Output the [x, y] coordinate of the center of the cell containing the given text.  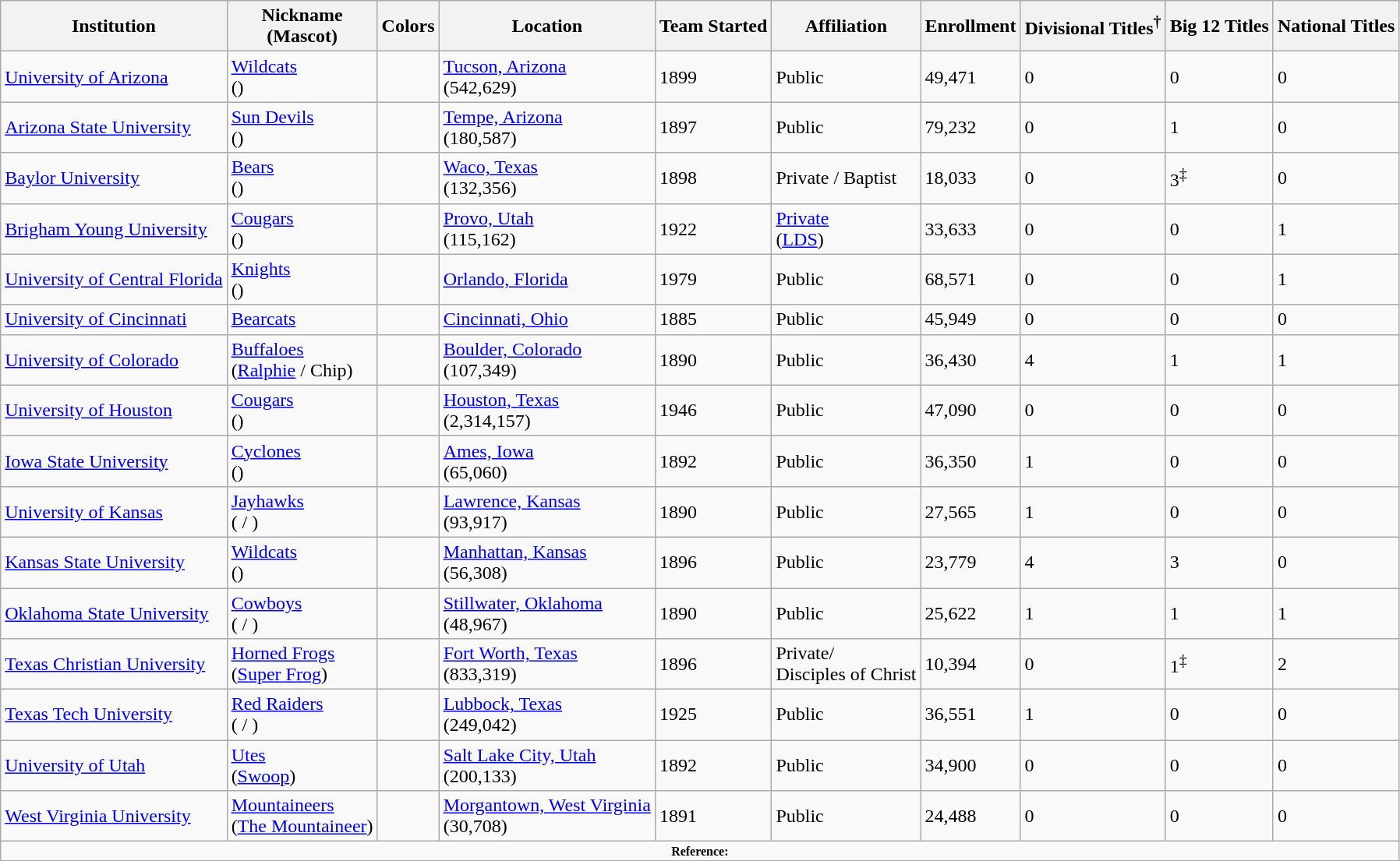
34,900 [970, 765]
36,551 [970, 715]
1925 [713, 715]
Cyclones() [302, 461]
Private/Disciples of Christ [847, 664]
36,430 [970, 360]
Big 12 Titles [1219, 26]
Private / Baptist [847, 178]
1946 [713, 410]
Provo, Utah(115,162) [547, 229]
Kansas State University [114, 563]
University of Arizona [114, 76]
Arizona State University [114, 128]
Bears() [302, 178]
Affiliation [847, 26]
1897 [713, 128]
West Virginia University [114, 817]
79,232 [970, 128]
Waco, Texas(132,356) [547, 178]
Colors [408, 26]
3‡ [1219, 178]
1922 [713, 229]
18,033 [970, 178]
45,949 [970, 319]
Divisional Titles† [1093, 26]
1979 [713, 279]
Red Raiders( / ) [302, 715]
Lawrence, Kansas(93,917) [547, 511]
1898 [713, 178]
24,488 [970, 817]
Texas Christian University [114, 664]
University of Houston [114, 410]
Bearcats [302, 319]
University of Colorado [114, 360]
Boulder, Colorado(107,349) [547, 360]
Horned Frogs(Super Frog) [302, 664]
University of Kansas [114, 511]
3 [1219, 563]
Utes(Swoop) [302, 765]
Jayhawks( / ) [302, 511]
Texas Tech University [114, 715]
Baylor University [114, 178]
1899 [713, 76]
Institution [114, 26]
Ames, Iowa(65,060) [547, 461]
49,471 [970, 76]
Orlando, Florida [547, 279]
23,779 [970, 563]
Brigham Young University [114, 229]
Buffaloes(Ralphie / Chip) [302, 360]
University of Central Florida [114, 279]
University of Utah [114, 765]
Location [547, 26]
Tucson, Arizona(542,629) [547, 76]
Morgantown, West Virginia(30,708) [547, 817]
Team Started [713, 26]
Nickname(Mascot) [302, 26]
1‡ [1219, 664]
Sun Devils() [302, 128]
25,622 [970, 612]
1885 [713, 319]
2 [1336, 664]
Tempe, Arizona(180,587) [547, 128]
27,565 [970, 511]
Salt Lake City, Utah(200,133) [547, 765]
Iowa State University [114, 461]
10,394 [970, 664]
47,090 [970, 410]
Cowboys( / ) [302, 612]
Stillwater, Oklahoma(48,967) [547, 612]
1891 [713, 817]
Mountaineers(The Mountaineer) [302, 817]
68,571 [970, 279]
University of Cincinnati [114, 319]
Knights() [302, 279]
Oklahoma State University [114, 612]
Fort Worth, Texas(833,319) [547, 664]
Lubbock, Texas(249,042) [547, 715]
Enrollment [970, 26]
33,633 [970, 229]
Reference: [700, 851]
36,350 [970, 461]
Manhattan, Kansas(56,308) [547, 563]
Cincinnati, Ohio [547, 319]
National Titles [1336, 26]
Houston, Texas(2,314,157) [547, 410]
Private(LDS) [847, 229]
